Scan for the cell matching the given text and deliver its (X, Y) coordinate at center. 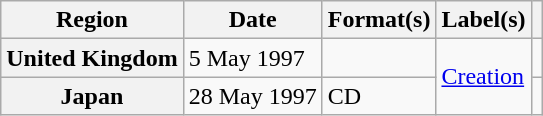
Japan (92, 96)
United Kingdom (92, 58)
Region (92, 20)
CD (379, 96)
5 May 1997 (252, 58)
Label(s) (484, 20)
Creation (484, 77)
28 May 1997 (252, 96)
Format(s) (379, 20)
Date (252, 20)
